Determine the (X, Y) coordinate at the center of the cell enclosing the given text.  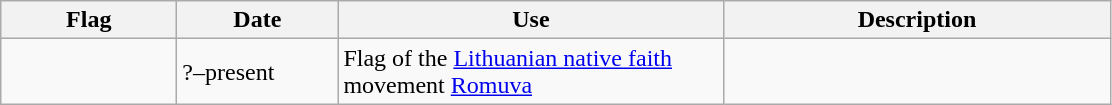
Date (258, 20)
Flag (89, 20)
Flag of the Lithuanian native faith movement Romuva (531, 72)
?–present (258, 72)
Description (917, 20)
Use (531, 20)
